Locate the cell with the specified text and output its [X, Y] center coordinate. 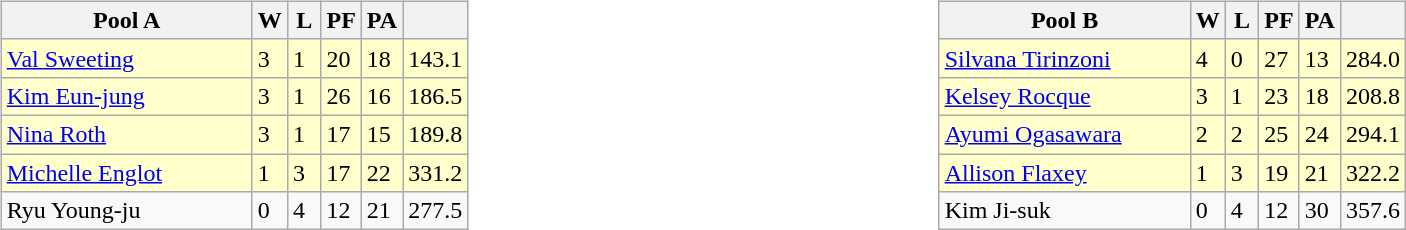
Kim Eun-jung [126, 96]
19 [1279, 173]
15 [382, 134]
322.2 [1372, 173]
25 [1279, 134]
284.0 [1372, 58]
186.5 [436, 96]
20 [341, 58]
23 [1279, 96]
Val Sweeting [126, 58]
331.2 [436, 173]
Ayumi Ogasawara [1064, 134]
Kelsey Rocque [1064, 96]
208.8 [1372, 96]
294.1 [1372, 134]
143.1 [436, 58]
Pool B [1064, 20]
357.6 [1372, 211]
16 [382, 96]
Allison Flaxey [1064, 173]
13 [1320, 58]
Silvana Tirinzoni [1064, 58]
277.5 [436, 211]
Kim Ji-suk [1064, 211]
24 [1320, 134]
26 [341, 96]
Pool A [126, 20]
189.8 [436, 134]
27 [1279, 58]
Nina Roth [126, 134]
30 [1320, 211]
22 [382, 173]
Ryu Young-ju [126, 211]
Michelle Englot [126, 173]
